Provide the [X, Y] coordinate of the cell's center where the given text is located.  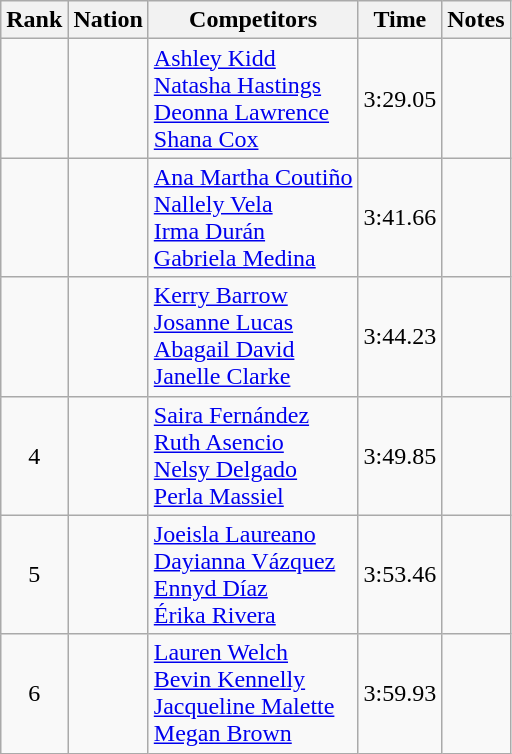
Ashley KiddNatasha HastingsDeonna LawrenceShana Cox [253, 98]
Lauren WelchBevin KennellyJacqueline MaletteMegan Brown [253, 694]
Nation [108, 20]
3:41.66 [400, 218]
3:29.05 [400, 98]
Notes [476, 20]
Time [400, 20]
Joeisla LaureanoDayianna VázquezEnnyd DíazÉrika Rivera [253, 574]
Rank [34, 20]
5 [34, 574]
4 [34, 456]
3:59.93 [400, 694]
Ana Martha CoutiñoNallely VelaIrma DuránGabriela Medina [253, 218]
3:53.46 [400, 574]
3:44.23 [400, 336]
Kerry BarrowJosanne LucasAbagail DavidJanelle Clarke [253, 336]
Competitors [253, 20]
3:49.85 [400, 456]
6 [34, 694]
Saira FernándezRuth AsencioNelsy DelgadoPerla Massiel [253, 456]
